Locate the cell with the specified text and output its (x, y) center coordinate. 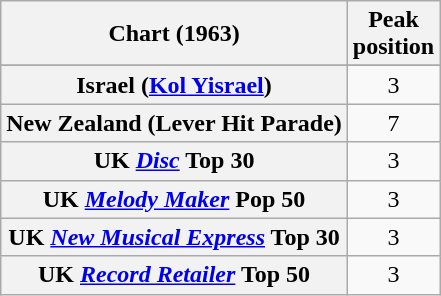
UK Melody Maker Pop 50 (174, 199)
Peakposition (393, 34)
UK Record Retailer Top 50 (174, 275)
UK Disc Top 30 (174, 161)
New Zealand (Lever Hit Parade) (174, 123)
Israel (Kol Yisrael) (174, 85)
UK New Musical Express Top 30 (174, 237)
7 (393, 123)
Chart (1963) (174, 34)
